Capture the cell that displays the provided text and extract its (X, Y) central coordinate. 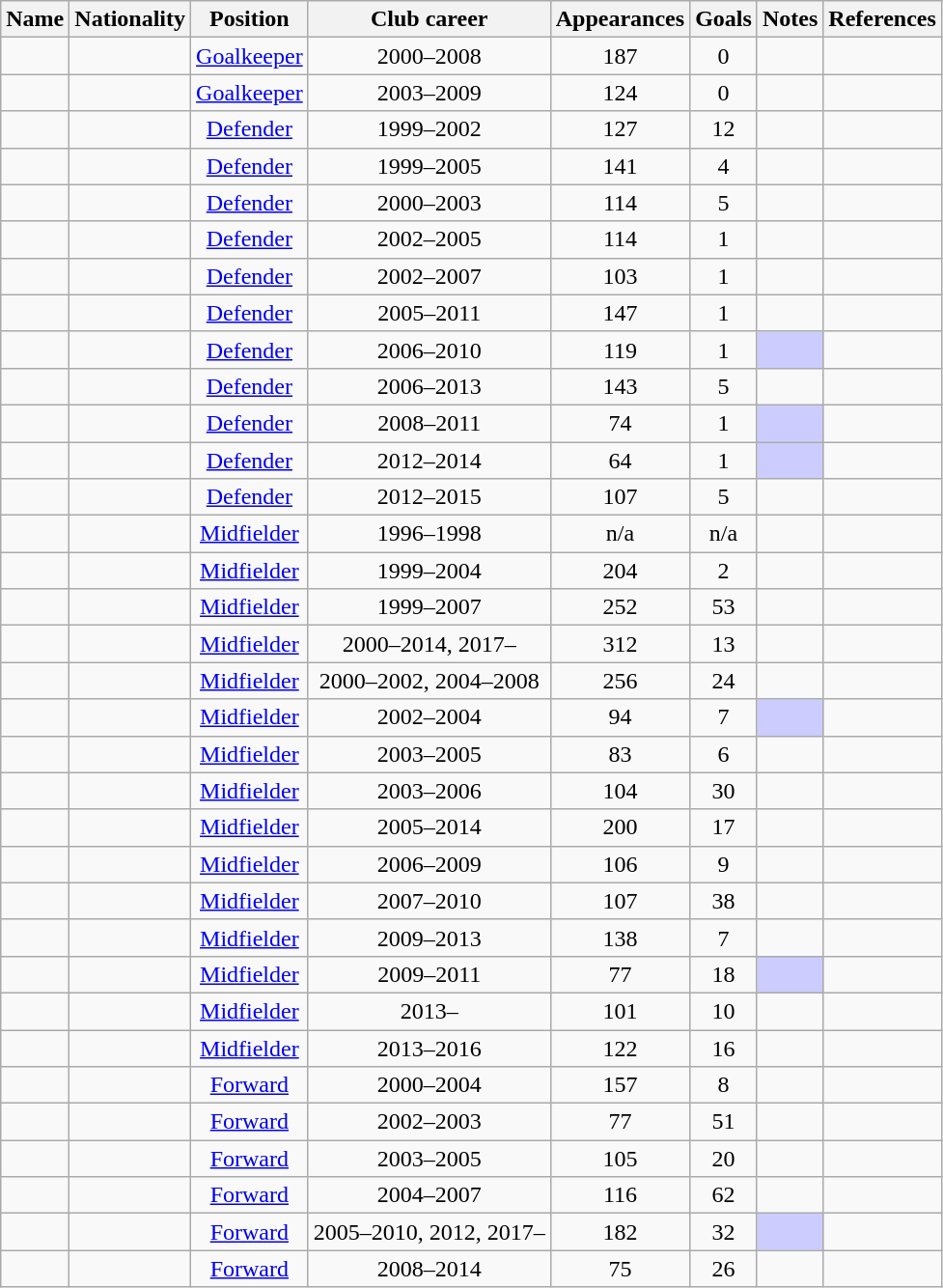
64 (620, 461)
1999–2002 (429, 129)
24 (724, 681)
62 (724, 1195)
122 (620, 1048)
2003–2006 (429, 791)
51 (724, 1122)
2005–2011 (429, 313)
157 (620, 1085)
53 (724, 607)
12 (724, 129)
2005–2014 (429, 827)
2002–2003 (429, 1122)
94 (620, 717)
9 (724, 864)
References (882, 19)
2000–2008 (429, 56)
2007–2010 (429, 901)
17 (724, 827)
2000–2014, 2017– (429, 644)
32 (724, 1232)
16 (724, 1048)
2009–2013 (429, 938)
1999–2005 (429, 166)
106 (620, 864)
Notes (790, 19)
147 (620, 313)
116 (620, 1195)
2 (724, 571)
Nationality (130, 19)
119 (620, 350)
2006–2009 (429, 864)
2002–2007 (429, 276)
4 (724, 166)
20 (724, 1159)
Club career (429, 19)
143 (620, 386)
6 (724, 754)
182 (620, 1232)
2006–2010 (429, 350)
30 (724, 791)
18 (724, 974)
2013–2016 (429, 1048)
141 (620, 166)
2002–2004 (429, 717)
104 (620, 791)
Name (35, 19)
8 (724, 1085)
2000–2004 (429, 1085)
Goals (724, 19)
1999–2007 (429, 607)
2012–2015 (429, 497)
74 (620, 423)
252 (620, 607)
2008–2014 (429, 1269)
1996–1998 (429, 534)
127 (620, 129)
2000–2002, 2004–2008 (429, 681)
2006–2013 (429, 386)
101 (620, 1011)
187 (620, 56)
204 (620, 571)
2002–2005 (429, 239)
138 (620, 938)
312 (620, 644)
10 (724, 1011)
83 (620, 754)
26 (724, 1269)
105 (620, 1159)
124 (620, 93)
38 (724, 901)
2009–2011 (429, 974)
2000–2003 (429, 203)
2008–2011 (429, 423)
75 (620, 1269)
13 (724, 644)
2012–2014 (429, 461)
2013– (429, 1011)
2004–2007 (429, 1195)
2005–2010, 2012, 2017– (429, 1232)
200 (620, 827)
Position (250, 19)
256 (620, 681)
Appearances (620, 19)
103 (620, 276)
2003–2009 (429, 93)
1999–2004 (429, 571)
